Find where the given text appears and provide that cell's center as [x, y] coordinate. 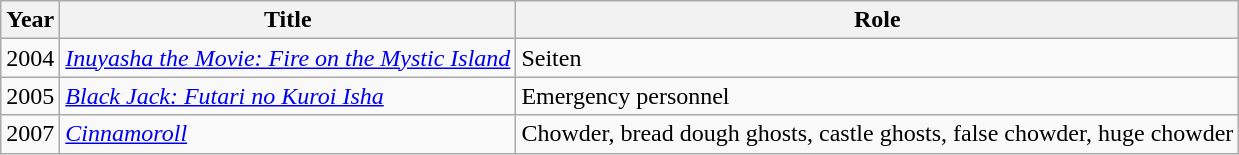
Inuyasha the Movie: Fire on the Mystic Island [288, 58]
2007 [30, 134]
2005 [30, 96]
Year [30, 20]
Chowder, bread dough ghosts, castle ghosts, false chowder, huge chowder [878, 134]
Title [288, 20]
Emergency personnel [878, 96]
Seiten [878, 58]
Cinnamoroll [288, 134]
2004 [30, 58]
Role [878, 20]
Black Jack: Futari no Kuroi Isha [288, 96]
